Return (X, Y) of the center of cell containing provided text 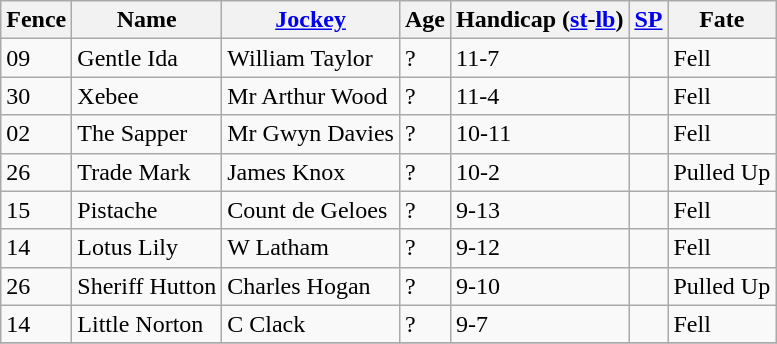
10-2 (539, 172)
Gentle Ida (147, 58)
9-12 (539, 248)
Lotus Lily (147, 248)
30 (36, 96)
Handicap (st-lb) (539, 20)
9-7 (539, 324)
Charles Hogan (311, 286)
Xebee (147, 96)
9-10 (539, 286)
Age (424, 20)
Count de Geloes (311, 210)
Pistache (147, 210)
Fate (722, 20)
11-7 (539, 58)
William Taylor (311, 58)
James Knox (311, 172)
W Latham (311, 248)
15 (36, 210)
C Clack (311, 324)
10-11 (539, 134)
09 (36, 58)
Name (147, 20)
Fence (36, 20)
02 (36, 134)
Little Norton (147, 324)
9-13 (539, 210)
SP (648, 20)
Mr Arthur Wood (311, 96)
Trade Mark (147, 172)
Jockey (311, 20)
11-4 (539, 96)
Sheriff Hutton (147, 286)
The Sapper (147, 134)
Mr Gwyn Davies (311, 134)
